Provide the [x, y] coordinate of the cell's center where the given text is located.  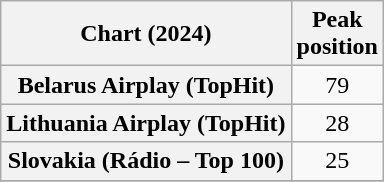
Slovakia (Rádio – Top 100) [146, 161]
Chart (2024) [146, 34]
28 [337, 123]
Lithuania Airplay (TopHit) [146, 123]
Belarus Airplay (TopHit) [146, 85]
Peakposition [337, 34]
79 [337, 85]
25 [337, 161]
